Identify which cell holds the provided text, then report its [x, y] central coordinate. 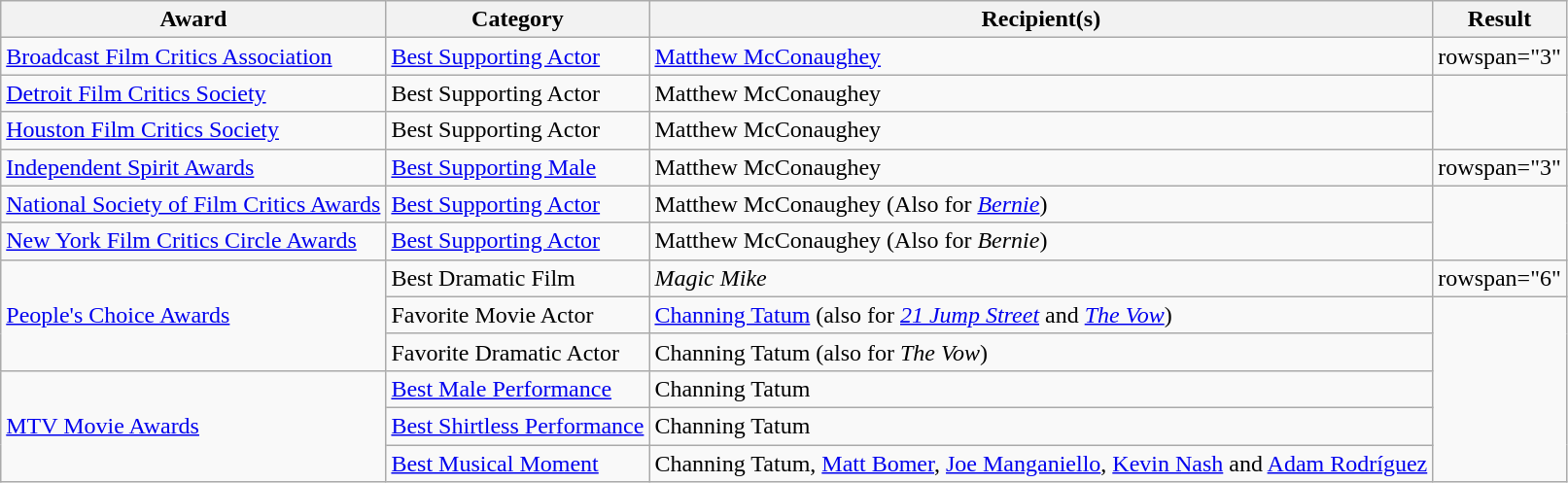
Favorite Movie Actor [517, 315]
Houston Film Critics Society [193, 130]
Broadcast Film Critics Association [193, 56]
National Society of Film Critics Awards [193, 204]
Best Supporting Male [517, 167]
Channing Tatum, Matt Bomer, Joe Manganiello, Kevin Nash and Adam Rodríguez [1041, 464]
Best Male Performance [517, 389]
People's Choice Awards [193, 315]
Channing Tatum (also for The Vow) [1041, 352]
Category [517, 19]
rowspan="6" [1500, 278]
Recipient(s) [1041, 19]
Award [193, 19]
Favorite Dramatic Actor [517, 352]
Channing Tatum (also for 21 Jump Street and The Vow) [1041, 315]
Best Shirtless Performance [517, 426]
New York Film Critics Circle Awards [193, 241]
MTV Movie Awards [193, 426]
Detroit Film Critics Society [193, 93]
Best Dramatic Film [517, 278]
Independent Spirit Awards [193, 167]
Magic Mike [1041, 278]
Result [1500, 19]
Best Musical Moment [517, 464]
